Pinpoint the cell where the given text exists, returning its (x, y) midpoint coordinate. 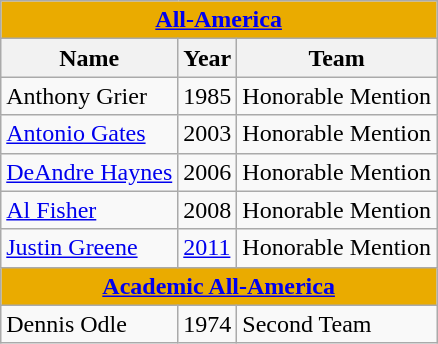
1985 (208, 96)
Anthony Grier (90, 96)
Year (208, 58)
2006 (208, 172)
2011 (208, 248)
Team (337, 58)
All-America (219, 20)
Justin Greene (90, 248)
Al Fisher (90, 210)
DeAndre Haynes (90, 172)
Dennis Odle (90, 324)
2008 (208, 210)
Antonio Gates (90, 134)
Second Team (337, 324)
2003 (208, 134)
Name (90, 58)
1974 (208, 324)
Academic All-America (219, 286)
